Return (X, Y) of the center of cell containing provided text 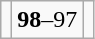
98–97 (48, 20)
